Scan for the cell matching the given text and deliver its (X, Y) coordinate at center. 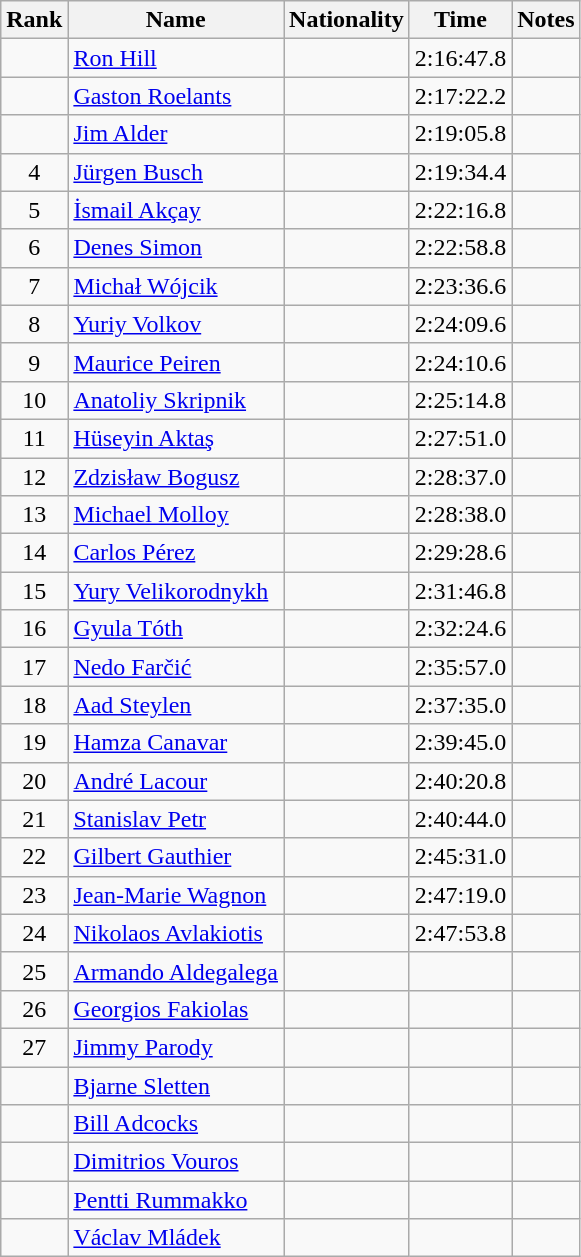
Bill Adcocks (176, 1124)
Yury Velikorodnykh (176, 591)
Rank (34, 20)
27 (34, 1047)
7 (34, 286)
2:22:58.8 (460, 248)
Name (176, 20)
Nationality (347, 20)
17 (34, 667)
2:27:51.0 (460, 438)
Yuriy Volkov (176, 324)
5 (34, 210)
26 (34, 1009)
14 (34, 553)
Jimmy Parody (176, 1047)
10 (34, 400)
21 (34, 819)
2:29:28.6 (460, 553)
Anatoliy Skripnik (176, 400)
Time (460, 20)
2:24:09.6 (460, 324)
Nikolaos Avlakiotis (176, 933)
2:31:46.8 (460, 591)
25 (34, 971)
2:16:47.8 (460, 58)
2:19:34.4 (460, 172)
19 (34, 743)
23 (34, 895)
13 (34, 515)
André Lacour (176, 781)
11 (34, 438)
Bjarne Sletten (176, 1085)
6 (34, 248)
Jean-Marie Wagnon (176, 895)
8 (34, 324)
4 (34, 172)
Jürgen Busch (176, 172)
16 (34, 629)
Pentti Rummakko (176, 1200)
Jim Alder (176, 134)
2:39:45.0 (460, 743)
18 (34, 705)
20 (34, 781)
Dimitrios Vouros (176, 1162)
Michał Wójcik (176, 286)
Václav Mládek (176, 1238)
2:32:24.6 (460, 629)
2:19:05.8 (460, 134)
Stanislav Petr (176, 819)
Gilbert Gauthier (176, 857)
2:47:19.0 (460, 895)
2:24:10.6 (460, 362)
Aad Steylen (176, 705)
2:28:37.0 (460, 477)
Hamza Canavar (176, 743)
2:45:31.0 (460, 857)
9 (34, 362)
2:17:22.2 (460, 96)
Nedo Farčić (176, 667)
Hüseyin Aktaş (176, 438)
2:47:53.8 (460, 933)
2:22:16.8 (460, 210)
İsmail Akçay (176, 210)
Zdzisław Bogusz (176, 477)
Carlos Pérez (176, 553)
2:40:44.0 (460, 819)
Michael Molloy (176, 515)
Georgios Fakiolas (176, 1009)
2:25:14.8 (460, 400)
Armando Aldegalega (176, 971)
24 (34, 933)
Denes Simon (176, 248)
2:23:36.6 (460, 286)
2:35:57.0 (460, 667)
Maurice Peiren (176, 362)
12 (34, 477)
2:37:35.0 (460, 705)
2:40:20.8 (460, 781)
Gaston Roelants (176, 96)
Ron Hill (176, 58)
Gyula Tóth (176, 629)
2:28:38.0 (460, 515)
15 (34, 591)
22 (34, 857)
Notes (546, 20)
